For the text-containing cell, return its midpoint in (X, Y) coordinate format. 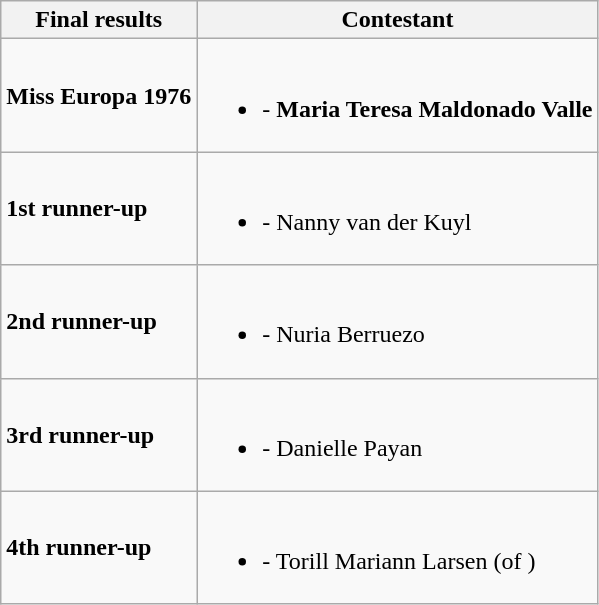
- Maria Teresa Maldonado Valle (398, 96)
- Danielle Payan (398, 434)
Final results (99, 20)
1st runner-up (99, 208)
Contestant (398, 20)
- Torill Mariann Larsen (of ) (398, 548)
Miss Europa 1976 (99, 96)
- Nuria Berruezo (398, 322)
4th runner-up (99, 548)
3rd runner-up (99, 434)
- Nanny van der Kuyl (398, 208)
2nd runner-up (99, 322)
